Scan for the cell matching the given text and deliver its [X, Y] coordinate at center. 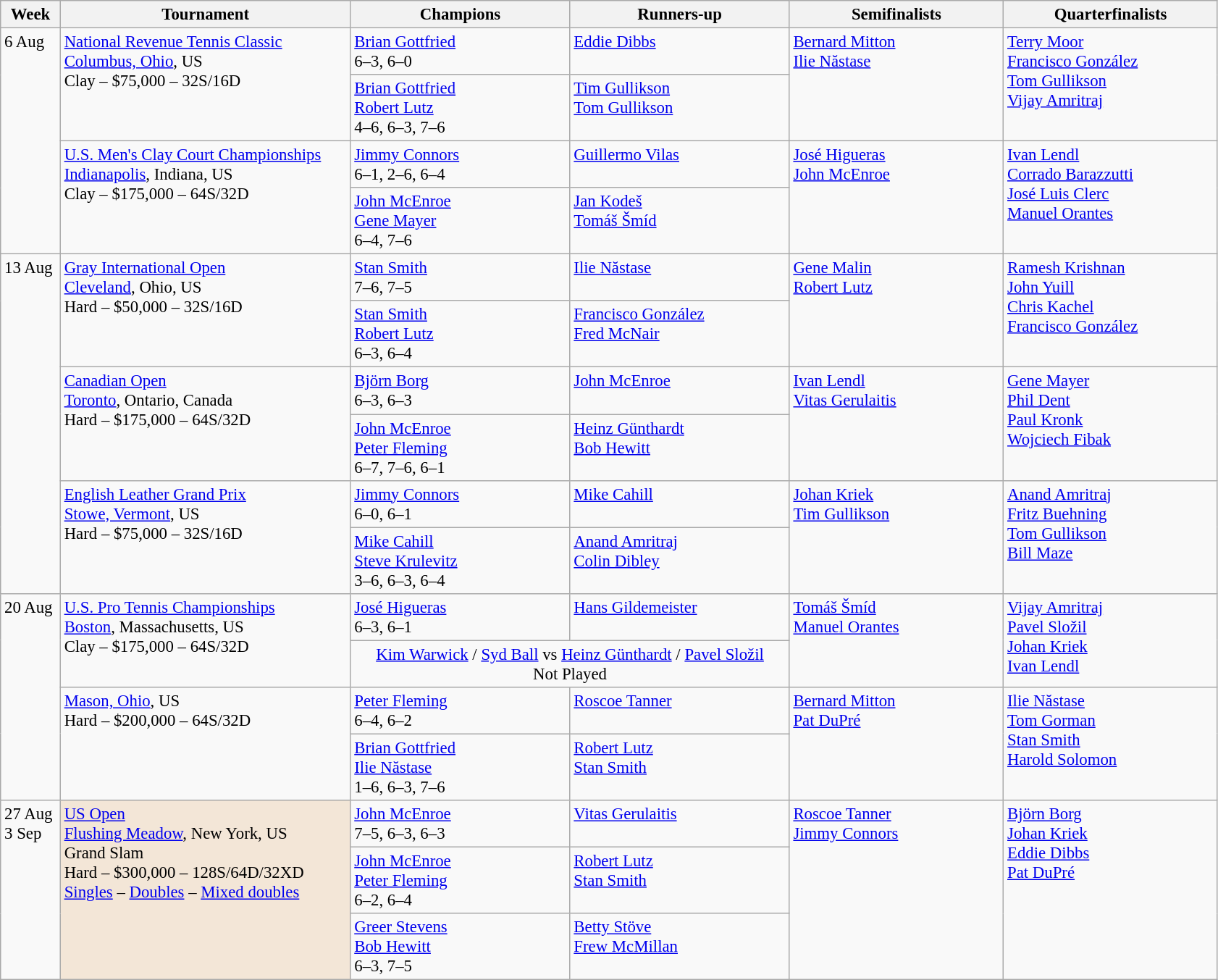
Stan Smith 7–6, 7–5 [461, 278]
Anand Amritraj Fritz Buehning Tom Gullikson Bill Maze [1111, 537]
Anand Amritraj Colin Dibley [679, 561]
Hans Gildemeister [679, 617]
20 Aug [30, 697]
Semifinalists [896, 14]
Roscoe Tanner [679, 711]
Björn Borg 6–3, 6–3 [461, 391]
Roscoe Tanner Jimmy Connors [896, 890]
Ilie Năstase [679, 278]
Tim Gullikson Tom Gullikson [679, 108]
Runners-up [679, 14]
Eddie Dibbs [679, 52]
13 Aug [30, 424]
Canadian Open Toronto, Ontario, Canada Hard – $175,000 – 64S/32D [206, 424]
Bernard Mitton Ilie Năstase [896, 85]
John McEnroe Peter Fleming 6–7, 7–6, 6–1 [461, 448]
John McEnroe [679, 391]
Vitas Gerulaitis [679, 824]
Björn Borg Johan Kriek Eddie Dibbs Pat DuPré [1111, 890]
Brian Gottfried Robert Lutz 4–6, 6–3, 7–6 [461, 108]
U.S. Pro Tennis Championships Boston, Massachusetts, US Clay – $175,000 – 64S/32D [206, 640]
Greer Stevens Bob Hewitt 6–3, 7–5 [461, 947]
Mike Cahill [679, 504]
Kim Warwick / Syd Ball vs Heinz Günthardt / Pavel SložilNot Played [570, 663]
Champions [461, 14]
Vijay Amritraj Pavel Složil Johan Kriek Ivan Lendl [1111, 640]
US Open Flushing Meadow, New York, US Grand Slam Hard – $300,000 – 128S/64D/32XD Singles – Doubles – Mixed doubles [206, 890]
Heinz Günthardt Bob Hewitt [679, 448]
Ramesh Krishnan John Yuill Chris Kachel Francisco González [1111, 311]
Tournament [206, 14]
6 Aug [30, 141]
Mike Cahill Steve Krulevitz 3–6, 6–3, 6–4 [461, 561]
Quarterfinalists [1111, 14]
José Higueras 6–3, 6–1 [461, 617]
Terry Moor Francisco González Tom Gullikson Vijay Amritraj [1111, 85]
U.S. Men's Clay Court Championships Indianapolis, Indiana, US Clay – $175,000 – 64S/32D [206, 198]
Ivan Lendl Corrado Barazzutti José Luis Clerc Manuel Orantes [1111, 198]
Gene Mayer Phil Dent Paul Kronk Wojciech Fibak [1111, 424]
Guillermo Vilas [679, 165]
Gene Malin Robert Lutz [896, 311]
John McEnroe Gene Mayer 6–4, 7–6 [461, 221]
Francisco González Fred McNair [679, 335]
Mason, Ohio, US Hard – $200,000 – 64S/32D [206, 744]
Betty Stöve Frew McMillan [679, 947]
Peter Fleming 6–4, 6–2 [461, 711]
National Revenue Tennis Classic Columbus, Ohio, US Clay – $75,000 – 32S/16D [206, 85]
Week [30, 14]
John McEnroe Peter Fleming 6–2, 6–4 [461, 880]
Jimmy Connors 6–1, 2–6, 6–4 [461, 165]
Bernard Mitton Pat DuPré [896, 744]
Tomáš Šmíd Manuel Orantes [896, 640]
Jan Kodeš Tomáš Šmíd [679, 221]
Jimmy Connors 6–0, 6–1 [461, 504]
27 Aug3 Sep [30, 890]
English Leather Grand Prix Stowe, Vermont, US Hard – $75,000 – 32S/16D [206, 537]
John McEnroe 7–5, 6–3, 6–3 [461, 824]
Gray International Open Cleveland, Ohio, US Hard – $50,000 – 32S/16D [206, 311]
Brian Gottfried Ilie Năstase 1–6, 6–3, 7–6 [461, 767]
José Higueras John McEnroe [896, 198]
Ivan Lendl Vitas Gerulaitis [896, 424]
Stan Smith Robert Lutz 6–3, 6–4 [461, 335]
Ilie Năstase Tom Gorman Stan Smith Harold Solomon [1111, 744]
Brian Gottfried 6–3, 6–0 [461, 52]
Johan Kriek Tim Gullikson [896, 537]
